Output the [X, Y] coordinate of the center of the cell containing the given text.  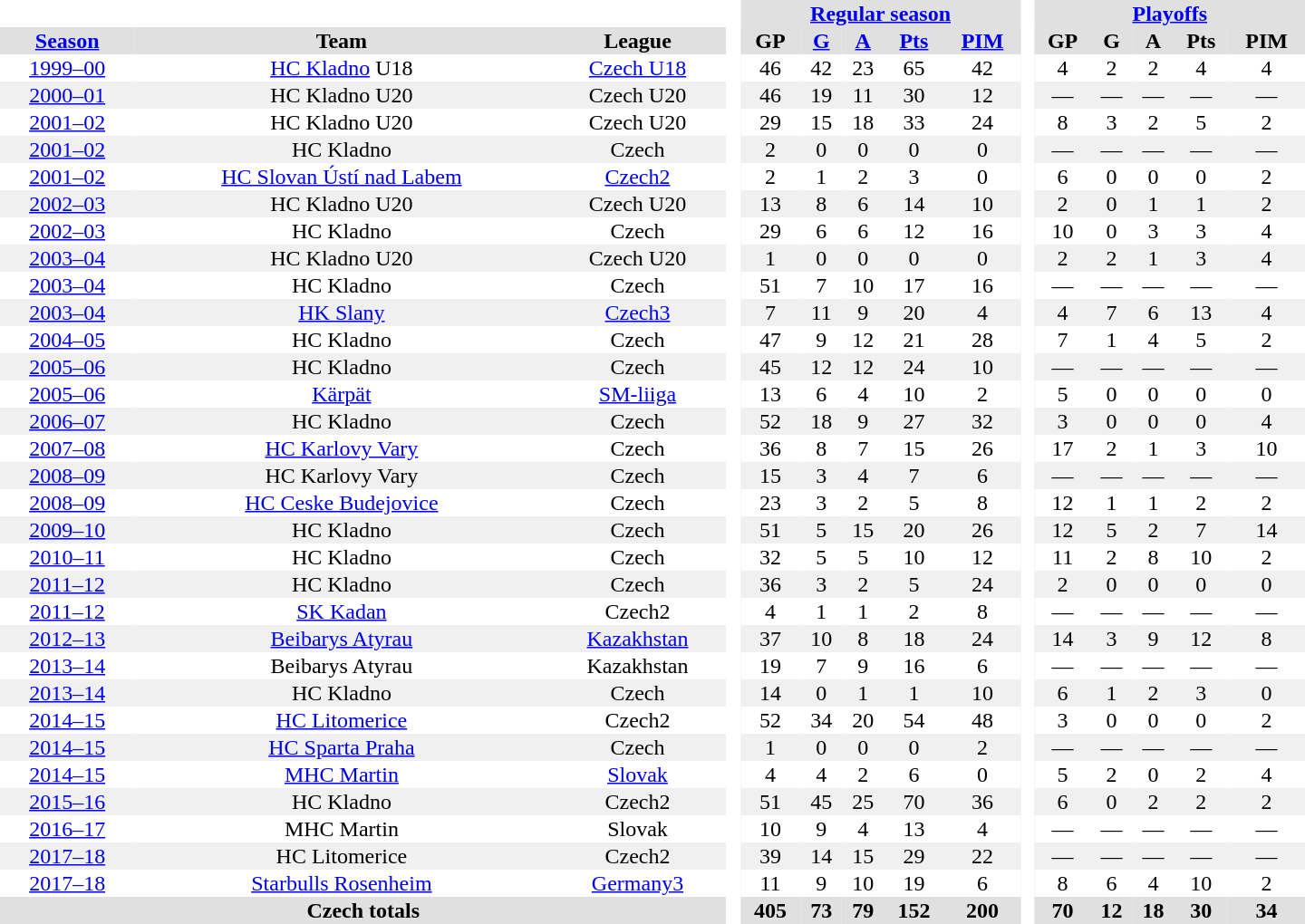
2016–17 [67, 829]
37 [770, 639]
22 [982, 856]
152 [913, 910]
2006–07 [67, 421]
200 [982, 910]
Czech U18 [638, 68]
2000–01 [67, 95]
2009–10 [67, 530]
25 [863, 802]
SK Kadan [341, 611]
HC Ceske Budejovice [341, 503]
League [638, 41]
28 [982, 340]
Team [341, 41]
48 [982, 720]
21 [913, 340]
65 [913, 68]
HC Kladno U18 [341, 68]
2004–05 [67, 340]
Playoffs [1170, 14]
405 [770, 910]
2015–16 [67, 802]
Czech totals [362, 910]
2012–13 [67, 639]
Czech3 [638, 313]
Season [67, 41]
Germany3 [638, 883]
Regular season [881, 14]
Starbulls Rosenheim [341, 883]
Kärpät [341, 394]
1999–00 [67, 68]
39 [770, 856]
27 [913, 421]
HC Sparta Praha [341, 747]
47 [770, 340]
SM-liiga [638, 394]
HC Slovan Ústí nad Labem [341, 177]
2010–11 [67, 557]
54 [913, 720]
HK Slany [341, 313]
2007–08 [67, 448]
33 [913, 122]
73 [821, 910]
79 [863, 910]
